Pinpoint the cell where the given text exists, returning its (X, Y) midpoint coordinate. 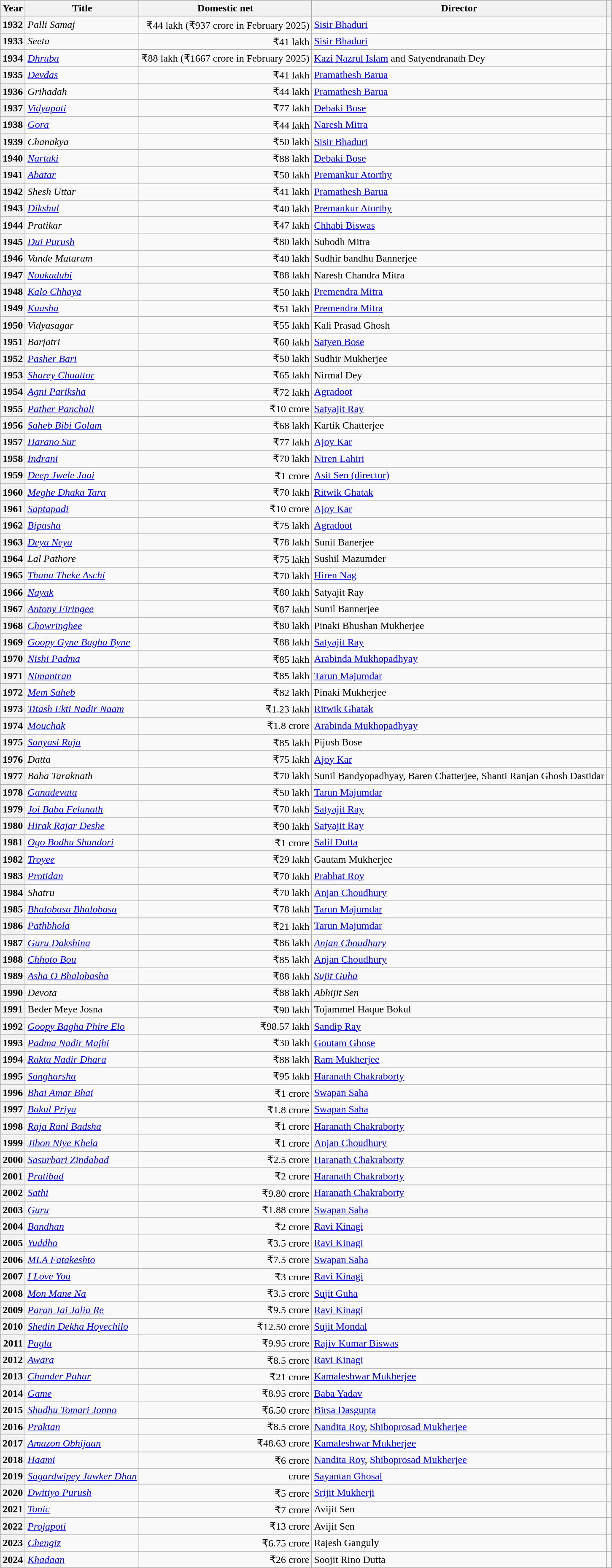
Goopy Bagha Phire Elo (82, 1026)
Mouchak (82, 726)
Director (459, 8)
Bhalobasa Bhalobasa (82, 909)
1972 (13, 692)
₹6.50 crore (225, 1410)
₹82 lakh (225, 692)
₹3 crore (225, 1277)
Abhijit Sen (459, 993)
Mon Mane Na (82, 1293)
1986 (13, 926)
Kartik Chatterjee (459, 425)
Grihadah (82, 92)
₹68 lakh (225, 425)
Sunil Banerjee (459, 542)
Pathbhola (82, 926)
2003 (13, 1210)
1956 (13, 425)
1989 (13, 976)
1966 (13, 592)
Ganadevata (82, 793)
Chowringhee (82, 626)
Sunil Bandyopadhyay, Baren Chatterjee, Shanti Ranjan Ghosh Dastidar (459, 776)
₹44 lakh (₹937 crore in February 2025) (225, 25)
Sandip Ray (459, 1026)
₹72 lakh (225, 392)
1994 (13, 1060)
Troyee (82, 859)
Niren Lahiri (459, 459)
₹1.23 lakh (225, 709)
1965 (13, 575)
₹26 crore (225, 1560)
Baba Yadav (459, 1393)
Naresh Mitra (459, 125)
₹47 lakh (225, 225)
1997 (13, 1109)
Game (82, 1393)
1982 (13, 859)
1947 (13, 275)
1985 (13, 909)
2010 (13, 1327)
Amazon Obhijaan (82, 1444)
1998 (13, 1126)
Dikshul (82, 208)
Shesh Uttar (82, 192)
Devota (82, 993)
Sudhir bandhu Bannerjee (459, 259)
Projapoti (82, 1526)
Bandhan (82, 1226)
Dhruba (82, 58)
Sharey Chuattor (82, 375)
Bhai Amar Bhai (82, 1093)
Goopy Gyne Bagha Byne (82, 642)
Sanyasi Raja (82, 742)
Padma Nadir Majhi (82, 1043)
Thana Theke Aschi (82, 575)
Chanakya (82, 142)
Sudhir Mukherjee (459, 359)
Kali Prasad Ghosh (459, 325)
₹51 lakh (225, 308)
Goutam Ghose (459, 1043)
Devdas (82, 75)
1938 (13, 125)
2015 (13, 1410)
₹7.5 crore (225, 1260)
Rakta Nadir Dhara (82, 1060)
Sathi (82, 1193)
2007 (13, 1277)
2020 (13, 1493)
1934 (13, 58)
Kalo Chhaya (82, 292)
1958 (13, 459)
1952 (13, 359)
Mem Saheb (82, 692)
Guru Dakshina (82, 943)
1993 (13, 1043)
₹13 crore (225, 1526)
Paglu (82, 1343)
Praktan (82, 1427)
Sayantan Ghosal (459, 1476)
1943 (13, 208)
Gautam Mukherjee (459, 859)
₹8.95 crore (225, 1393)
Raja Rani Badsha (82, 1126)
1973 (13, 709)
Jibon Niye Khela (82, 1143)
Hirak Rajar Deshe (82, 826)
2016 (13, 1427)
Dui Purush (82, 242)
1962 (13, 526)
1933 (13, 41)
1946 (13, 259)
1967 (13, 609)
1978 (13, 793)
1988 (13, 959)
Indrani (82, 459)
2009 (13, 1310)
1944 (13, 225)
1991 (13, 1009)
₹2.5 crore (225, 1160)
Sushil Mazumder (459, 559)
1932 (13, 25)
₹9.5 crore (225, 1310)
1949 (13, 308)
Deep Jwele Jaai (82, 475)
1975 (13, 742)
1954 (13, 392)
2013 (13, 1376)
₹30 lakh (225, 1043)
Pijush Bose (459, 742)
Pratibad (82, 1177)
1939 (13, 142)
Titash Ekti Nadir Naam (82, 709)
2019 (13, 1476)
Gora (82, 125)
Shatru (82, 893)
₹9.80 crore (225, 1193)
₹87 lakh (225, 609)
1945 (13, 242)
1955 (13, 409)
1940 (13, 158)
Vidyapati (82, 108)
Tonic (82, 1509)
Chhabi Biswas (459, 225)
Asha O Bhalobasha (82, 976)
1959 (13, 475)
₹65 lakh (225, 375)
₹5 crore (225, 1493)
1941 (13, 175)
Ogo Bodhu Shundori (82, 842)
Haami (82, 1460)
Soojit Rino Dutta (459, 1560)
2018 (13, 1460)
1992 (13, 1026)
2004 (13, 1226)
Nirmal Dey (459, 375)
1970 (13, 659)
2014 (13, 1393)
₹29 lakh (225, 859)
2002 (13, 1193)
Pinaki Mukherjee (459, 692)
1935 (13, 75)
Saheb Bibi Golam (82, 425)
1984 (13, 893)
Sangharsha (82, 1076)
₹6 crore (225, 1460)
Domestic net (225, 8)
1937 (13, 108)
Subodh Mitra (459, 242)
Rajesh Ganguly (459, 1543)
1964 (13, 559)
1957 (13, 442)
Asit Sen (director) (459, 475)
Kazi Nazrul Islam and Satyendranath Dey (459, 58)
₹21 crore (225, 1376)
1968 (13, 626)
₹9.95 crore (225, 1343)
Beder Meye Josna (82, 1009)
Harano Sur (82, 442)
₹98.57 lakh (225, 1026)
Nayak (82, 592)
₹88 lakh (₹1667 crore in February 2025) (225, 58)
Bakul Priya (82, 1109)
Pratikar (82, 225)
1936 (13, 92)
1961 (13, 509)
Antony Firingee (82, 609)
crore (225, 1476)
1976 (13, 759)
Title (82, 8)
₹55 lakh (225, 325)
1974 (13, 726)
Barjatri (82, 342)
2012 (13, 1360)
Saptapadi (82, 509)
1999 (13, 1143)
1948 (13, 292)
Sagardwipey Jawker Dhan (82, 1476)
Protidan (82, 876)
1969 (13, 642)
Pasher Bari (82, 359)
2017 (13, 1444)
₹60 lakh (225, 342)
1953 (13, 375)
Shedin Dekha Hoyechilo (82, 1327)
Paran Jai Jalia Re (82, 1310)
1996 (13, 1093)
Ram Mukherjee (459, 1060)
₹7 crore (225, 1509)
1980 (13, 826)
Shudhu Tomari Jonno (82, 1410)
Pinaki Bhushan Mukherjee (459, 626)
2005 (13, 1243)
1977 (13, 776)
2008 (13, 1293)
Vande Mataram (82, 259)
₹6.75 crore (225, 1543)
Sasurbari Zindabad (82, 1160)
₹95 lakh (225, 1076)
1963 (13, 542)
Agni Pariksha (82, 392)
Dwitiyo Purush (82, 1493)
Birsa Dasgupta (459, 1410)
Seeta (82, 41)
MLA Fatakeshto (82, 1260)
Nartaki (82, 158)
Baba Taraknath (82, 776)
Year (13, 8)
Bipasha (82, 526)
Vidyasagar (82, 325)
₹86 lakh (225, 943)
Satyen Bose (459, 342)
1960 (13, 492)
2011 (13, 1343)
Kuasha (82, 308)
Pather Panchali (82, 409)
Khadaan (82, 1560)
I Love You (82, 1277)
Awara (82, 1360)
Hiren Nag (459, 575)
1951 (13, 342)
1995 (13, 1076)
1990 (13, 993)
₹21 lakh (225, 926)
Tojammel Haque Bokul (459, 1009)
Naresh Chandra Mitra (459, 275)
2006 (13, 1260)
Guru (82, 1210)
2023 (13, 1543)
₹12.50 crore (225, 1327)
1971 (13, 676)
Prabhat Roy (459, 876)
₹1.88 crore (225, 1210)
Lal Pathore (82, 559)
₹48.63 crore (225, 1444)
1987 (13, 943)
Noukadubi (82, 275)
1979 (13, 809)
Nimantran (82, 676)
Palli Samaj (82, 25)
Salil Dutta (459, 842)
Abatar (82, 175)
Yuddho (82, 1243)
2001 (13, 1177)
Chengiz (82, 1543)
Meghe Dhaka Tara (82, 492)
Joi Baba Felunath (82, 809)
1983 (13, 876)
1942 (13, 192)
Sujit Mondal (459, 1327)
2000 (13, 1160)
1950 (13, 325)
2022 (13, 1526)
Datta (82, 759)
Srijit Mukherji (459, 1493)
Nishi Padma (82, 659)
Chander Pahar (82, 1376)
Sunil Bannerjee (459, 609)
Chhoto Bou (82, 959)
Deya Neya (82, 542)
2021 (13, 1509)
2024 (13, 1560)
1981 (13, 842)
Rajiv Kumar Biswas (459, 1343)
